Detect which cell encompasses the target text, then output its (X, Y) center coordinate. 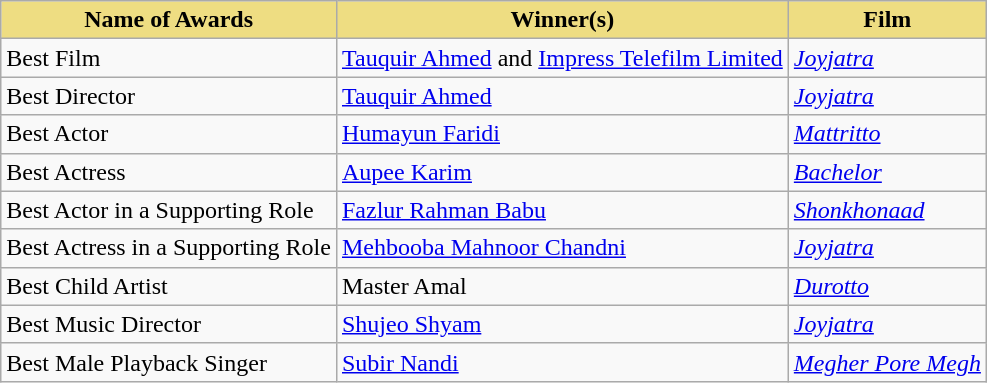
Subir Nandi (562, 362)
Winner(s) (562, 20)
Best Actress (169, 172)
Best Music Director (169, 324)
Best Actor in a Supporting Role (169, 210)
Bachelor (887, 172)
Tauquir Ahmed (562, 96)
Best Male Playback Singer (169, 362)
Film (887, 20)
Tauquir Ahmed and Impress Telefilm Limited (562, 58)
Shonkhonaad (887, 210)
Shujeo Shyam (562, 324)
Best Actress in a Supporting Role (169, 248)
Mehbooba Mahnoor Chandni (562, 248)
Fazlur Rahman Babu (562, 210)
Best Child Artist (169, 286)
Master Amal (562, 286)
Best Film (169, 58)
Humayun Faridi (562, 134)
Best Actor (169, 134)
Megher Pore Megh (887, 362)
Best Director (169, 96)
Mattritto (887, 134)
Durotto (887, 286)
Aupee Karim (562, 172)
Name of Awards (169, 20)
